Output the (X, Y) coordinate of the center of the cell containing the given text.  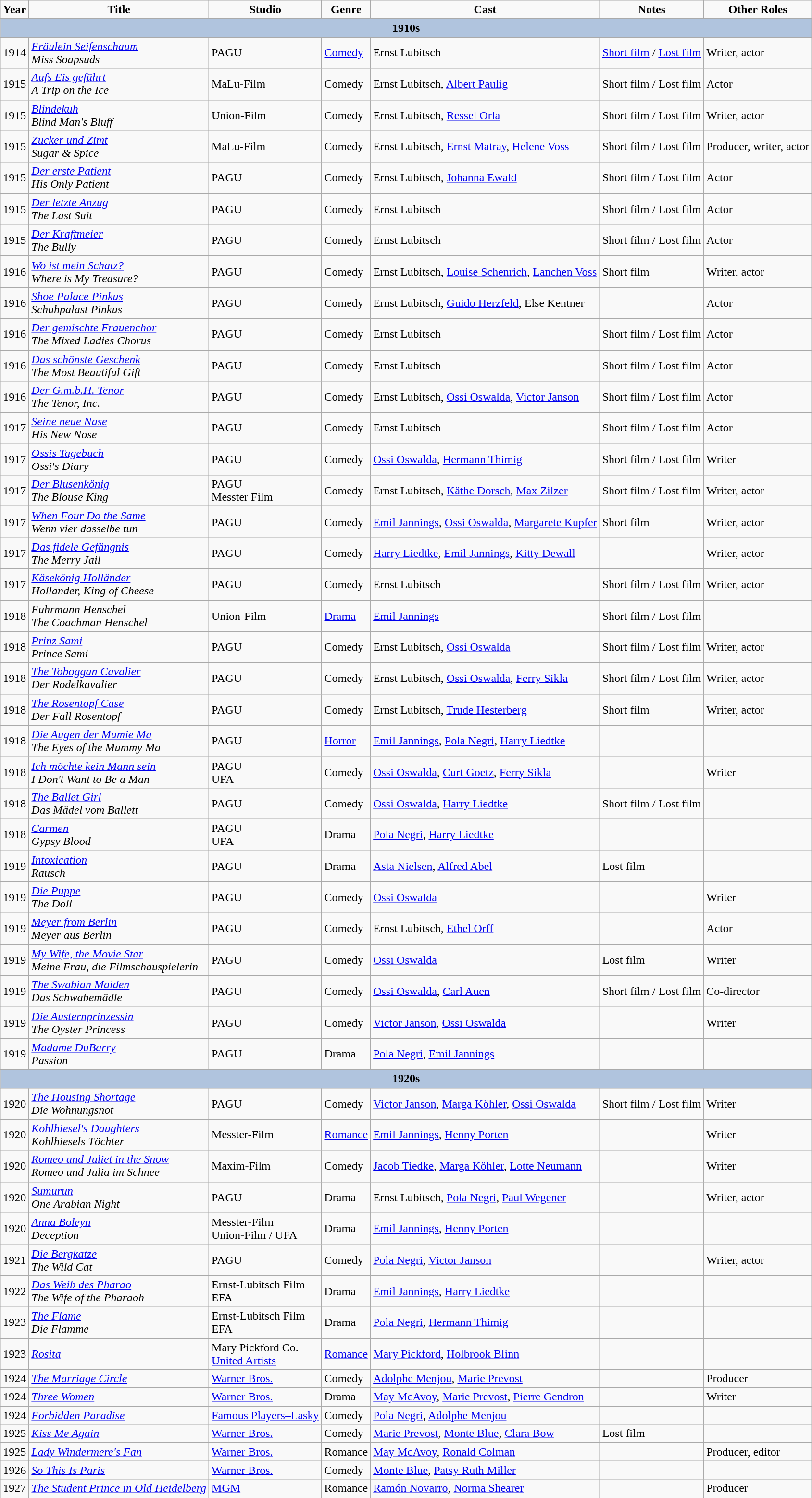
So This Is Paris (119, 1470)
Harry Liedtke, Emil Jannings, Kitty Dewall (486, 553)
Die BergkatzeThe Wild Cat (119, 1260)
Fuhrmann HenschelThe Coachman Henschel (119, 616)
Ossi Oswalda, Hermann Thimig (486, 460)
Pola Negri, Victor Janson (486, 1260)
Marie Prevost, Monte Blue, Clara Bow (486, 1434)
Der BlusenkönigThe Blouse King (119, 491)
1920s (406, 1079)
Monte Blue, Patsy Ruth Miller (486, 1470)
1927 (14, 1488)
Kiss Me Again (119, 1434)
Das Weib des PharaoThe Wife of the Pharaoh (119, 1291)
May McAvoy, Marie Prevost, Pierre Gendron (486, 1397)
Ossi Oswalda, Carl Auen (486, 992)
Adolphe Menjou, Marie Prevost (486, 1379)
The Housing ShortageDie Wohnungsnot (119, 1103)
Ossi Oswalda, Harry Liedtke (486, 803)
Emil Jannings, Ossi Oswalda, Margarete Kupfer (486, 522)
Der KraftmeierThe Bully (119, 240)
Ernst Lubitsch, Albert Paulig (486, 84)
IntoxicationRausch (119, 866)
The Marriage Circle (119, 1379)
Ernst Lubitsch, Ernst Matray, Helene Voss (486, 146)
Ich möchte kein Mann seinI Don't Want to Be a Man (119, 772)
Asta Nielsen, Alfred Abel (486, 866)
Die AusternprinzessinThe Oyster Princess (119, 1022)
Lady Windermere's Fan (119, 1452)
Victor Janson, Ossi Oswalda (486, 1022)
Der letzte AnzugThe Last Suit (119, 209)
Emil Jannings, Pola Negri, Harry Liedtke (486, 741)
Famous Players–Lasky (265, 1415)
1914 (14, 53)
Genre (346, 10)
Prinz SamiPrince Sami (119, 647)
Pola Negri, Adolphe Menjou (486, 1415)
Das schönste GeschenkThe Most Beautiful Gift (119, 365)
Pola Negri, Emil Jannings (486, 1054)
Ernst Lubitsch, Pola Negri, Paul Wegener (486, 1197)
Messter-FilmUnion-Film / UFA (265, 1228)
CarmenGypsy Blood (119, 835)
Käsekönig HolländerHollander, King of Cheese (119, 585)
Rosita (119, 1353)
Madame DuBarryPassion (119, 1054)
Fräulein SeifenschaumMiss Soapsuds (119, 53)
Ernst Lubitsch, Louise Schenrich, Lanchen Voss (486, 271)
When Four Do the SameWenn vier dasselbe tun (119, 522)
My Wife, the Movie StarMeine Frau, die Filmschauspielerin (119, 960)
Ernst Lubitsch, Guido Herzfeld, Else Kentner (486, 303)
Victor Janson, Marga Köhler, Ossi Oswalda (486, 1103)
Ernst Lubitsch, Trude Hesterberg (486, 710)
The FlameDie Flamme (119, 1322)
Zucker und ZimtSugar & Spice (119, 146)
Ernst Lubitsch, Käthe Dorsch, Max Zilzer (486, 491)
Messter-Film (265, 1135)
Studio (265, 10)
Shoe Palace PinkusSchuhpalast Pinkus (119, 303)
Ernst Lubitsch, Ossi Oswalda, Ferry Sikla (486, 678)
Title (119, 10)
Wo ist mein Schatz?Where is My Treasure? (119, 271)
Forbidden Paradise (119, 1415)
1926 (14, 1470)
Ernst Lubitsch, Johanna Ewald (486, 178)
Year (14, 10)
Jacob Tiedke, Marga Köhler, Lotte Neumann (486, 1166)
PAGUMesster Film (265, 491)
The Student Prince in Old Heidelberg (119, 1488)
Cast (486, 10)
Ernst Lubitsch, Ressel Orla (486, 115)
1910s (406, 28)
Romeo and Juliet in the SnowRomeo und Julia im Schnee (119, 1166)
Kohlhiesel's DaughtersKohlhiesels Töchter (119, 1135)
Ossi Oswalda, Curt Goetz, Ferry Sikla (486, 772)
Aufs Eis geführtA Trip on the Ice (119, 84)
Notes (651, 10)
Mary Pickford Co.United Artists (265, 1353)
SumurunOne Arabian Night (119, 1197)
Das fidele GefängnisThe Merry Jail (119, 553)
May McAvoy, Ronald Colman (486, 1452)
Maxim-Film (265, 1166)
Ernst Lubitsch, Ossi Oswalda (486, 647)
Meyer from BerlinMeyer aus Berlin (119, 929)
Emil Jannings, Harry Liedtke (486, 1291)
The Toboggan CavalierDer Rodelkavalier (119, 678)
Der erste PatientHis Only Patient (119, 178)
Producer, editor (758, 1452)
Pola Negri, Hermann Thimig (486, 1322)
Ernst Lubitsch, Ossi Oswalda, Victor Janson (486, 397)
Mary Pickford, Holbrook Blinn (486, 1353)
Ossis TagebuchOssi's Diary (119, 460)
The Swabian MaidenDas Schwabemädle (119, 992)
MGM (265, 1488)
Die Augen der Mumie MaThe Eyes of the Mummy Ma (119, 741)
1921 (14, 1260)
The Ballet GirlDas Mädel vom Ballett (119, 803)
Co-director (758, 992)
The Rosentopf CaseDer Fall Rosentopf (119, 710)
Producer, writer, actor (758, 146)
Horror (346, 741)
Ramón Novarro, Norma Shearer (486, 1488)
Die PuppeThe Doll (119, 897)
Ernst Lubitsch, Ethel Orff (486, 929)
Other Roles (758, 10)
Seine neue NaseHis New Nose (119, 428)
Anna BoleynDeception (119, 1228)
Pola Negri, Harry Liedtke (486, 835)
Emil Jannings (486, 616)
BlindekuhBlind Man's Bluff (119, 115)
Der gemischte FrauenchorThe Mixed Ladies Chorus (119, 334)
Three Women (119, 1397)
Der G.m.b.H. TenorThe Tenor, Inc. (119, 397)
1922 (14, 1291)
